Extract the [x, y] coordinate from the center of the cell holding the provided text.  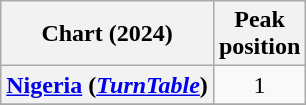
1 [259, 85]
Nigeria (TurnTable) [108, 85]
Peakposition [259, 34]
Chart (2024) [108, 34]
